Scan for the cell matching the given text and deliver its (X, Y) coordinate at center. 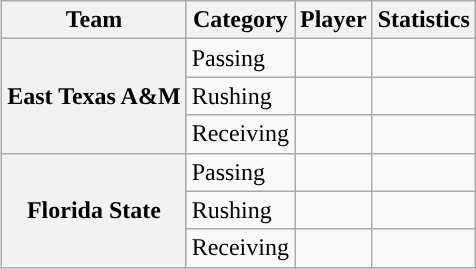
East Texas A&M (94, 96)
Florida State (94, 210)
Team (94, 20)
Statistics (424, 20)
Player (333, 20)
Category (240, 20)
